Locate the cell with the specified text and output its [X, Y] center coordinate. 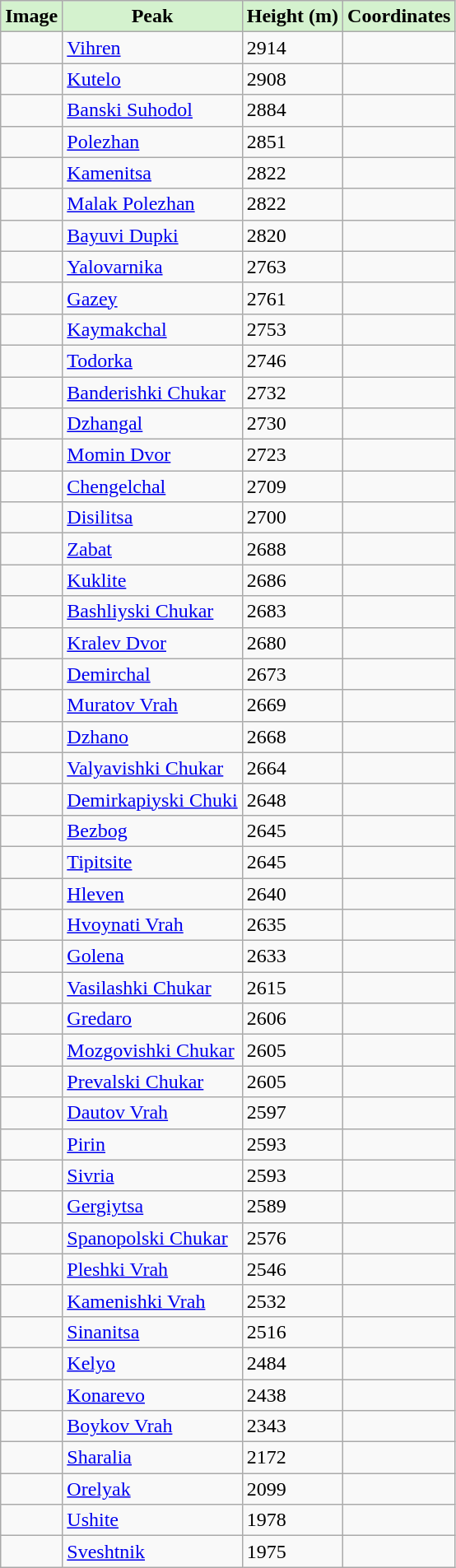
2099 [292, 1489]
1978 [292, 1520]
2688 [292, 549]
Kelyo [152, 1363]
2908 [292, 79]
Orelyak [152, 1489]
Spanopolski Chukar [152, 1238]
Yalovarnika [152, 267]
2700 [292, 518]
2172 [292, 1458]
2851 [292, 142]
Tipitsite [152, 862]
Pleshki Vrah [152, 1269]
2673 [292, 674]
2914 [292, 48]
2615 [292, 988]
Todorka [152, 361]
2683 [292, 612]
Kaymakchal [152, 329]
Prevalski Chukar [152, 1082]
Sinanitsa [152, 1332]
2633 [292, 956]
Konarevo [152, 1395]
2343 [292, 1426]
Malak Polezhan [152, 204]
2438 [292, 1395]
Sivria [152, 1175]
Bezbog [152, 831]
Gergiytsa [152, 1207]
Ushite [152, 1520]
2732 [292, 393]
Sharalia [152, 1458]
Kralev Dvor [152, 643]
Golena [152, 956]
2730 [292, 424]
Polezhan [152, 142]
Zabat [152, 549]
2606 [292, 1019]
2640 [292, 893]
Disilitsa [152, 518]
Pirin [152, 1144]
Bayuvi Dupki [152, 235]
Kutelo [152, 79]
Gredaro [152, 1019]
Boykov Vrah [152, 1426]
Demirkapiyski Chuki [152, 799]
Momin Dvor [152, 455]
Dautov Vrah [152, 1113]
2669 [292, 705]
2516 [292, 1332]
Demirchal [152, 674]
2763 [292, 267]
2546 [292, 1269]
Hvoynati Vrah [152, 925]
Mozgovishki Chukar [152, 1050]
2753 [292, 329]
2664 [292, 768]
Bashliyski Chukar [152, 612]
Vihren [152, 48]
2648 [292, 799]
Coordinates [399, 16]
1975 [292, 1552]
Muratov Vrah [152, 705]
2589 [292, 1207]
Dzhangal [152, 424]
Kamenitsa [152, 173]
Chengelchal [152, 486]
2761 [292, 298]
Vasilashki Chukar [152, 988]
2820 [292, 235]
Image [31, 16]
2597 [292, 1113]
2709 [292, 486]
Peak [152, 16]
Sveshtnik [152, 1552]
2484 [292, 1363]
2635 [292, 925]
2884 [292, 110]
Kuklite [152, 580]
Valyavishki Chukar [152, 768]
2576 [292, 1238]
Dzhano [152, 737]
Gazey [152, 298]
2723 [292, 455]
2686 [292, 580]
2746 [292, 361]
2680 [292, 643]
2532 [292, 1300]
Banski Suhodol [152, 110]
Banderishki Chukar [152, 393]
2668 [292, 737]
Hleven [152, 893]
Height (m) [292, 16]
Kamenishki Vrah [152, 1300]
